Detect which cell encompasses the target text, then output its [X, Y] center coordinate. 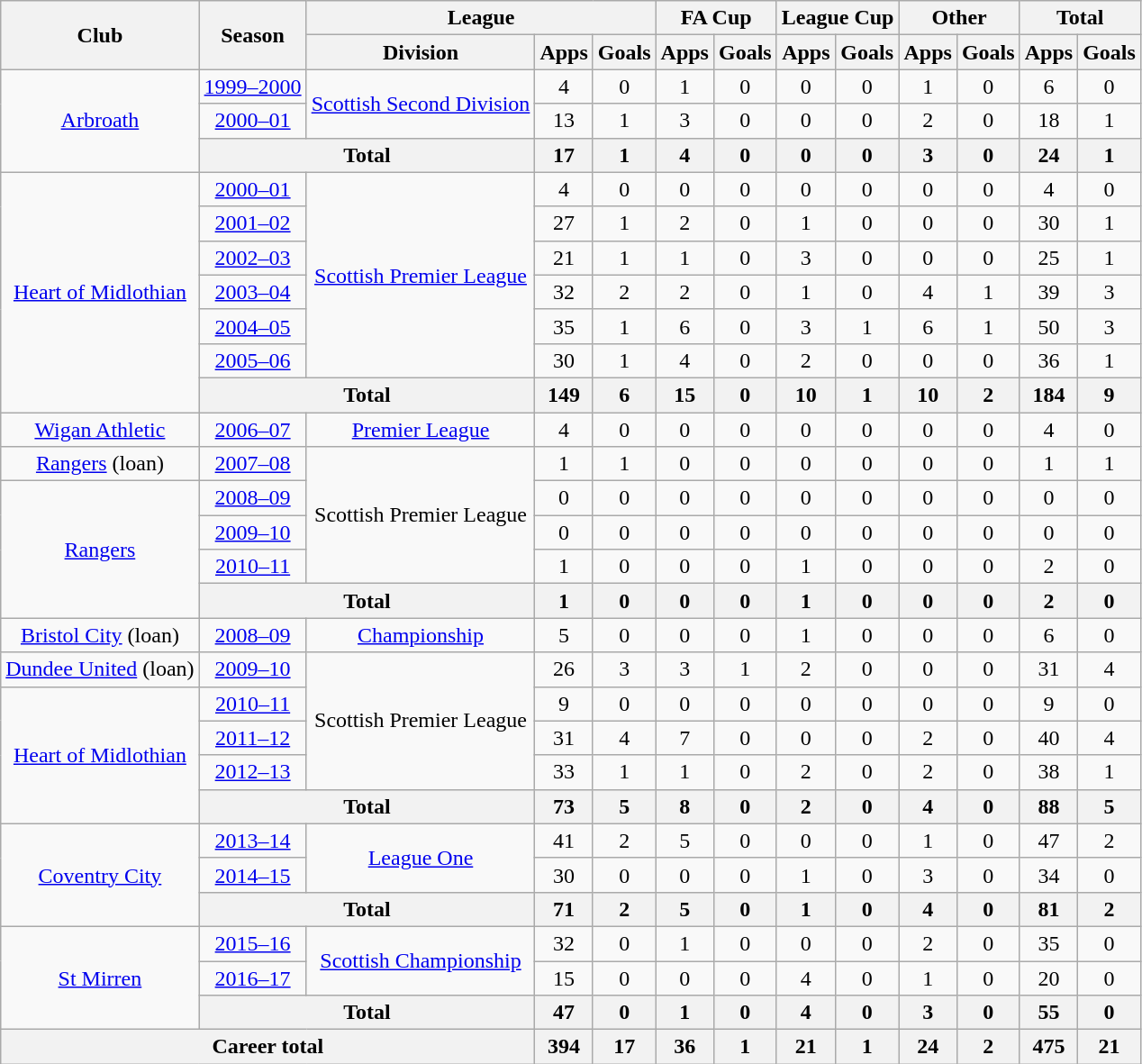
Division [421, 52]
1999–2000 [252, 86]
Career total [268, 1047]
Rangers [100, 550]
394 [564, 1047]
8 [684, 806]
2013–14 [252, 841]
27 [564, 223]
41 [564, 841]
40 [1048, 738]
20 [1048, 978]
Scottish Second Division [421, 104]
Wigan Athletic [100, 430]
Rangers (loan) [100, 464]
Coventry City [100, 875]
2004–05 [252, 326]
League [481, 18]
Other [959, 18]
Season [252, 35]
2014–15 [252, 875]
2006–07 [252, 430]
2012–13 [252, 772]
2002–03 [252, 258]
League One [421, 858]
2001–02 [252, 223]
Club [100, 35]
2003–04 [252, 292]
55 [1048, 1013]
33 [564, 772]
475 [1048, 1047]
Dundee United (loan) [100, 669]
25 [1048, 258]
50 [1048, 326]
2015–16 [252, 943]
7 [684, 738]
73 [564, 806]
39 [1048, 292]
Championship [421, 635]
34 [1048, 875]
FA Cup [716, 18]
184 [1048, 395]
18 [1048, 121]
26 [564, 669]
Arbroath [100, 121]
Premier League [421, 430]
2005–06 [252, 360]
2007–08 [252, 464]
81 [1048, 909]
88 [1048, 806]
149 [564, 395]
St Mirren [100, 978]
71 [564, 909]
13 [564, 121]
League Cup [838, 18]
2016–17 [252, 978]
Bristol City (loan) [100, 635]
Scottish Championship [421, 960]
2011–12 [252, 738]
38 [1048, 772]
